Capture the cell that displays the provided text and extract its (X, Y) central coordinate. 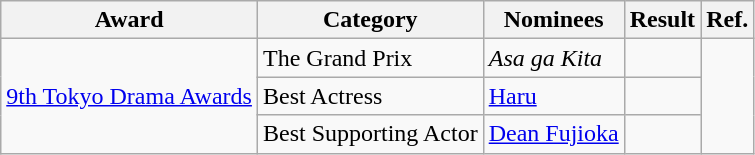
Haru (554, 96)
Ref. (728, 20)
Dean Fujioka (554, 134)
Best Actress (370, 96)
Best Supporting Actor (370, 134)
Nominees (554, 20)
Asa ga Kita (554, 58)
Award (130, 20)
Category (370, 20)
The Grand Prix (370, 58)
Result (662, 20)
9th Tokyo Drama Awards (130, 96)
